Detect which cell encompasses the target text, then output its [x, y] center coordinate. 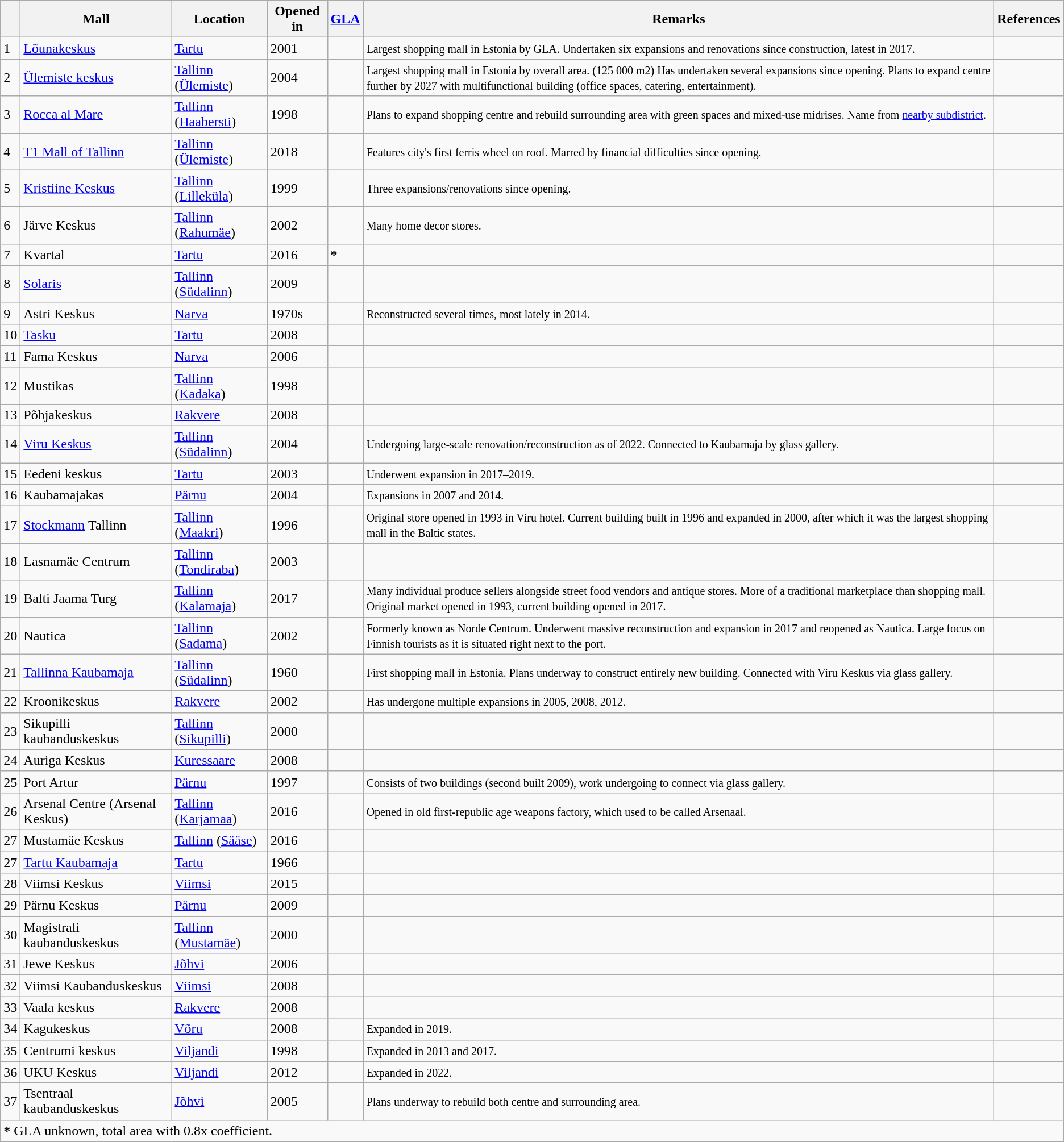
Kagukeskus [96, 1029]
Tallinn (Rahumäe) [219, 225]
Expanded in 2013 and 2017. [679, 1051]
Reconstructed several times, most lately in 2014. [679, 313]
26 [10, 811]
Expansions in 2007 and 2014. [679, 495]
Arsenal Centre (Arsenal Keskus) [96, 811]
Three expansions/renovations since opening. [679, 189]
Features city's first ferris wheel on roof. Marred by financial difficulties since opening. [679, 151]
UKU Keskus [96, 1072]
Tallinn (Karjamaa) [219, 811]
4 [10, 151]
Kvartal [96, 255]
Tasku [96, 335]
Location [219, 19]
First shopping mall in Estonia. Plans underway to construct entirely new building. Connected with Viru Keskus via glass gallery. [679, 673]
Solaris [96, 284]
18 [10, 561]
Largest shopping mall in Estonia by GLA. Undertaken six expansions and renovations since construction, latest in 2017. [679, 48]
Undergoing large-scale renovation/reconstruction as of 2022. Connected to Kaubamaja by glass gallery. [679, 444]
Tallinn (Lilleküla) [219, 189]
Many home decor stores. [679, 225]
33 [10, 1007]
Viimsi Kaubanduskeskus [96, 986]
* GLA unknown, total area with 0.8x coefficient. [532, 1131]
3 [10, 115]
Plans to expand shopping centre and rebuild surrounding area with green spaces and mixed-use midrises. Name from nearby subdistrict. [679, 115]
Tallinn (Maakri) [219, 525]
1966 [297, 862]
30 [10, 935]
2005 [297, 1101]
Has undergone multiple expansions in 2005, 2008, 2012. [679, 702]
Kroonikeskus [96, 702]
Kaubamajakas [96, 495]
8 [10, 284]
Kuressaare [219, 760]
Lõunakeskus [96, 48]
21 [10, 673]
Tsentraal kaubanduskeskus [96, 1101]
Tallinn (Sadama) [219, 635]
28 [10, 884]
Underwent expansion in 2017–2019. [679, 474]
2001 [297, 48]
20 [10, 635]
Võru [219, 1029]
1997 [297, 782]
Tallinn (Sikupilli) [219, 731]
22 [10, 702]
Mustamäe Keskus [96, 840]
Kristiine Keskus [96, 189]
1 [10, 48]
Sikupilli kaubanduskeskus [96, 731]
19 [10, 599]
Centrumi keskus [96, 1051]
Tallinna Kaubamaja [96, 673]
14 [10, 444]
Eedeni keskus [96, 474]
Consists of two buildings (second built 2009), work undergoing to connect via glass gallery. [679, 782]
Mall [96, 19]
13 [10, 415]
2017 [297, 599]
9 [10, 313]
32 [10, 986]
Auriga Keskus [96, 760]
1960 [297, 673]
Vaala keskus [96, 1007]
Tallinn (Kadaka) [219, 385]
GLA [346, 19]
15 [10, 474]
1996 [297, 525]
35 [10, 1051]
Remarks [679, 19]
Stockmann Tallinn [96, 525]
Opened in [297, 19]
Rocca al Mare [96, 115]
Plans underway to rebuild both centre and surrounding area. [679, 1101]
Tartu Kaubamaja [96, 862]
37 [10, 1101]
Mustikas [96, 385]
34 [10, 1029]
Expanded in 2022. [679, 1072]
Magistrali kaubanduskeskus [96, 935]
23 [10, 731]
Nautica [96, 635]
Pärnu Keskus [96, 906]
12 [10, 385]
Port Artur [96, 782]
References [1029, 19]
Fama Keskus [96, 356]
2015 [297, 884]
17 [10, 525]
T1 Mall of Tallinn [96, 151]
7 [10, 255]
29 [10, 906]
16 [10, 495]
Viimsi Keskus [96, 884]
Põhjakeskus [96, 415]
1970s [297, 313]
Tallinn (Kalamaja) [219, 599]
Astri Keskus [96, 313]
25 [10, 782]
Viru Keskus [96, 444]
Jewe Keskus [96, 964]
11 [10, 356]
31 [10, 964]
5 [10, 189]
Opened in old first-republic age weapons factory, which used to be called Arsenaal. [679, 811]
Expanded in 2019. [679, 1029]
Ülemiste keskus [96, 77]
Tallinn (Tondiraba) [219, 561]
24 [10, 760]
2012 [297, 1072]
Lasnamäe Centrum [96, 561]
2 [10, 77]
36 [10, 1072]
Balti Jaama Turg [96, 599]
2018 [297, 151]
Tallinn (Mustamäe) [219, 935]
6 [10, 225]
* [346, 255]
Järve Keskus [96, 225]
Tallinn (Haabersti) [219, 115]
10 [10, 335]
1999 [297, 189]
Tallinn (Sääse) [219, 840]
